Output the (x, y) coordinate of the center of the cell containing the given text.  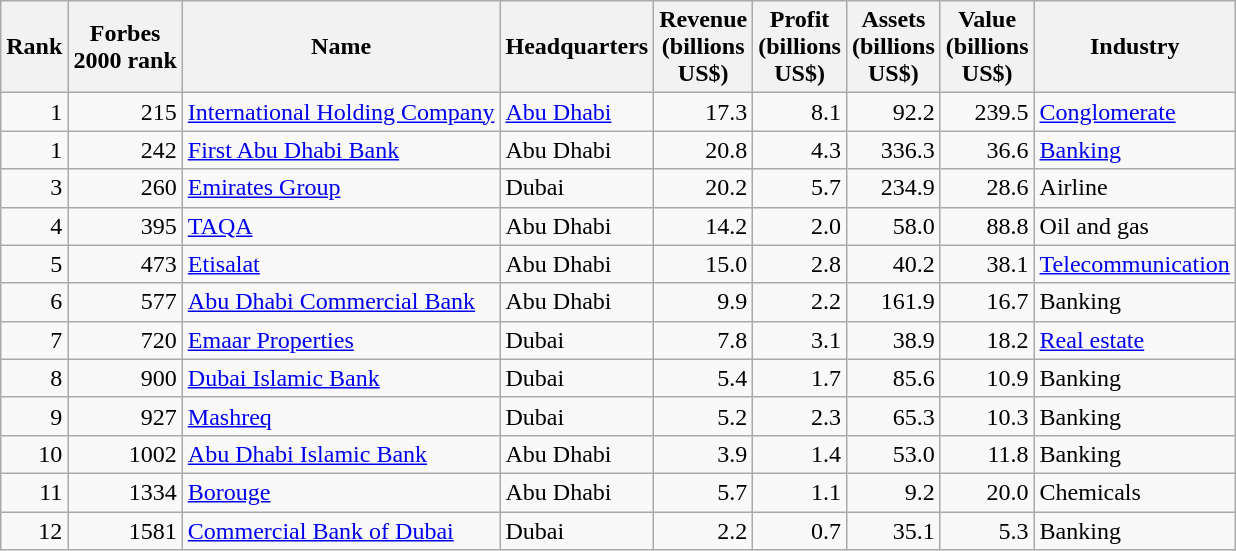
Rank (34, 47)
720 (125, 340)
Name (341, 47)
1.1 (800, 492)
Emirates Group (341, 188)
5.3 (987, 531)
5.4 (704, 378)
20.8 (704, 150)
8 (34, 378)
Real estate (1134, 340)
38.1 (987, 264)
927 (125, 416)
1334 (125, 492)
10 (34, 454)
Chemicals (1134, 492)
58.0 (893, 226)
6 (34, 302)
336.3 (893, 150)
Profit(billions US$) (800, 47)
161.9 (893, 302)
20.0 (987, 492)
9 (34, 416)
1.7 (800, 378)
395 (125, 226)
88.8 (987, 226)
215 (125, 112)
Dubai Islamic Bank (341, 378)
15.0 (704, 264)
1581 (125, 531)
Oil and gas (1134, 226)
1.4 (800, 454)
2.8 (800, 264)
36.6 (987, 150)
65.3 (893, 416)
3.9 (704, 454)
4 (34, 226)
577 (125, 302)
4.3 (800, 150)
TAQA (341, 226)
0.7 (800, 531)
92.2 (893, 112)
242 (125, 150)
Abu Dhabi Islamic Bank (341, 454)
20.2 (704, 188)
2.0 (800, 226)
7.8 (704, 340)
1002 (125, 454)
Assets(billions US$) (893, 47)
260 (125, 188)
5 (34, 264)
Airline (1134, 188)
239.5 (987, 112)
Telecommunication (1134, 264)
14.2 (704, 226)
Emaar Properties (341, 340)
85.6 (893, 378)
11 (34, 492)
473 (125, 264)
Forbes 2000 rank (125, 47)
9.2 (893, 492)
Industry (1134, 47)
11.8 (987, 454)
Mashreq (341, 416)
3 (34, 188)
Etisalat (341, 264)
35.1 (893, 531)
3.1 (800, 340)
38.9 (893, 340)
8.1 (800, 112)
12 (34, 531)
2.3 (800, 416)
International Holding Company (341, 112)
Abu Dhabi Commercial Bank (341, 302)
28.6 (987, 188)
9.9 (704, 302)
53.0 (893, 454)
17.3 (704, 112)
18.2 (987, 340)
Conglomerate (1134, 112)
7 (34, 340)
First Abu Dhabi Bank (341, 150)
5.2 (704, 416)
Commercial Bank of Dubai (341, 531)
40.2 (893, 264)
Headquarters (577, 47)
900 (125, 378)
16.7 (987, 302)
10.3 (987, 416)
234.9 (893, 188)
Value(billions US$) (987, 47)
Revenue(billions US$) (704, 47)
Borouge (341, 492)
10.9 (987, 378)
